From the cell containing the given text, extract its center point as [x, y] coordinate. 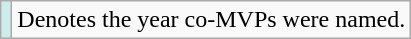
Denotes the year co-MVPs were named. [212, 20]
